For the text-containing cell, return its midpoint in (x, y) coordinate format. 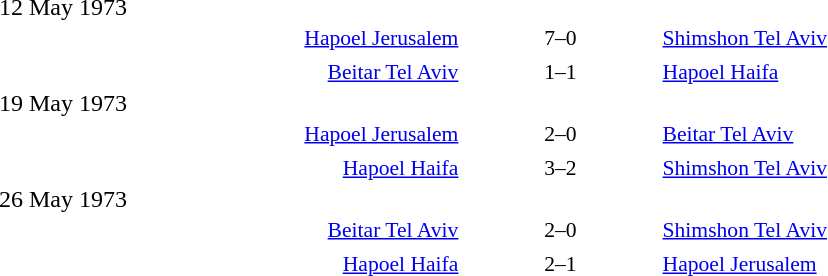
3–2 (560, 168)
1–1 (560, 72)
7–0 (560, 38)
